Determine the (X, Y) coordinate at the center of the cell enclosing the given text.  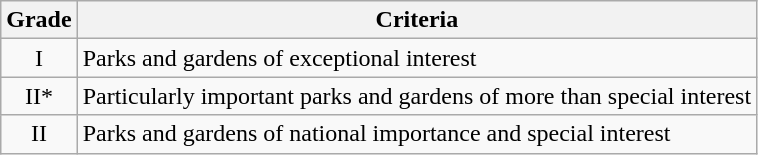
Parks and gardens of exceptional interest (417, 58)
Particularly important parks and gardens of more than special interest (417, 96)
Grade (39, 20)
II* (39, 96)
I (39, 58)
Criteria (417, 20)
II (39, 134)
Parks and gardens of national importance and special interest (417, 134)
